Capture the cell that displays the provided text and extract its [X, Y] central coordinate. 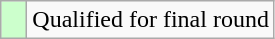
Qualified for final round [151, 20]
